Detect which cell encompasses the target text, then output its [x, y] center coordinate. 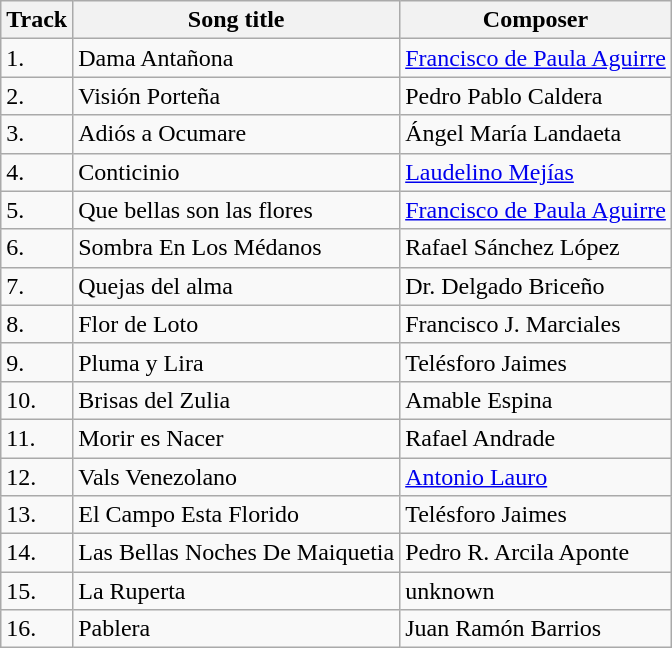
Francisco J. Marciales [536, 324]
Juan Ramón Barrios [536, 629]
2. [37, 96]
Pablera [236, 629]
Morir es Nacer [236, 438]
Pedro Pablo Caldera [536, 96]
Que bellas son las flores [236, 210]
7. [37, 286]
Adiós a Ocumare [236, 134]
El Campo Esta Florido [236, 515]
Dr. Delgado Briceño [536, 286]
11. [37, 438]
Ángel María Landaeta [536, 134]
4. [37, 172]
6. [37, 248]
unknown [536, 591]
Dama Antañona [236, 58]
Vals Venezolano [236, 477]
Brisas del Zulia [236, 400]
Pluma y Lira [236, 362]
15. [37, 591]
16. [37, 629]
12. [37, 477]
Rafael Andrade [536, 438]
13. [37, 515]
Track [37, 20]
10. [37, 400]
Visión Porteña [236, 96]
Laudelino Mejías [536, 172]
9. [37, 362]
Rafael Sánchez López [536, 248]
5. [37, 210]
1. [37, 58]
Antonio Lauro [536, 477]
3. [37, 134]
Flor de Loto [236, 324]
Quejas del alma [236, 286]
Sombra En Los Médanos [236, 248]
8. [37, 324]
Song title [236, 20]
Pedro R. Arcila Aponte [536, 553]
La Ruperta [236, 591]
Composer [536, 20]
Conticinio [236, 172]
Las Bellas Noches De Maiquetia [236, 553]
14. [37, 553]
Amable Espina [536, 400]
